Detect which cell encompasses the target text, then output its (x, y) center coordinate. 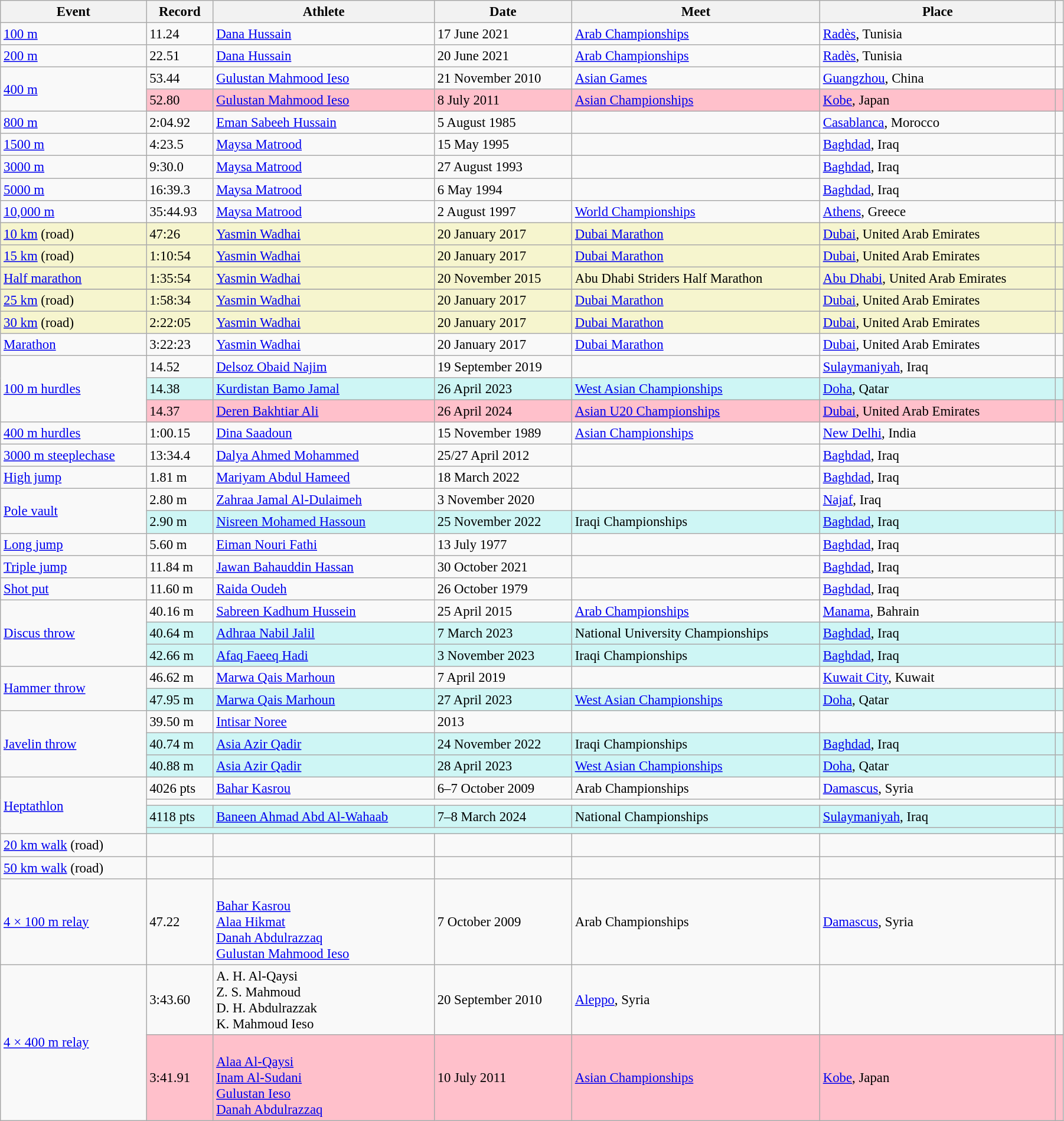
47.22 (179, 921)
15 km (road) (73, 256)
Date (503, 12)
Asian Games (696, 79)
14.52 (179, 367)
Eiman Nouri Fathi (324, 544)
Deren Bakhtiar Ali (324, 411)
2:04.92 (179, 123)
Javelin throw (73, 744)
200 m (73, 56)
5000 m (73, 189)
Dalya Ahmed Mohammed (324, 456)
7 October 2009 (503, 921)
4:23.5 (179, 145)
8 July 2011 (503, 100)
Guangzhou, China (938, 79)
14.38 (179, 389)
Long jump (73, 544)
26 April 2023 (503, 389)
1:35:54 (179, 278)
Sabreen Kadhum Hussein (324, 611)
National University Championships (696, 633)
Najaf, Iraq (938, 500)
Raida Oudeh (324, 589)
Place (938, 12)
7 April 2019 (503, 678)
1500 m (73, 145)
22.51 (179, 56)
Eman Sabeeh Hussain (324, 123)
Hammer throw (73, 688)
1.81 m (179, 478)
Delsoz Obaid Najim (324, 367)
4118 pts (179, 817)
15 November 1989 (503, 433)
47:26 (179, 234)
11.60 m (179, 589)
Afaq Faeeq Hadi (324, 655)
16:39.3 (179, 189)
6 May 1994 (503, 189)
Dina Saadoun (324, 433)
13 July 1977 (503, 544)
Kurdistan Bamo Jamal (324, 389)
3:43.60 (179, 1000)
1:00.15 (179, 433)
11.84 m (179, 567)
National Championships (696, 817)
7 March 2023 (503, 633)
Baneen Ahmad Abd Al-Wahaab (324, 817)
Nisreen Mohamed Hassoun (324, 522)
Aleppo, Syria (696, 1000)
25 km (road) (73, 300)
17 June 2021 (503, 34)
100 m (73, 34)
Alaa Al-QaysiInam Al-SudaniGulustan IesoDanah Abdulrazzaq (324, 1077)
A. H. Al-QaysiZ. S. MahmoudD. H. Abdulrazzak K. Mahmoud Ieso (324, 1000)
2:22:05 (179, 322)
18 March 2022 (503, 478)
39.50 m (179, 722)
Adhraa Nabil Jalil (324, 633)
40.64 m (179, 633)
1:10:54 (179, 256)
40.74 m (179, 744)
28 April 2023 (503, 766)
13:34.4 (179, 456)
Triple jump (73, 567)
Bahar KasrouAlaa HikmatDanah AbdulrazzaqGulustan Mahmood Ieso (324, 921)
19 September 2019 (503, 367)
Meet (696, 12)
100 m hurdles (73, 388)
10 km (road) (73, 234)
Athlete (324, 12)
Heptathlon (73, 806)
3000 m steeplechase (73, 456)
Kuwait City, Kuwait (938, 678)
10,000 m (73, 211)
25 November 2022 (503, 522)
Asian U20 Championships (696, 411)
5 August 1985 (503, 123)
Zahraa Jamal Al-Dulaimeh (324, 500)
400 m (73, 90)
3000 m (73, 167)
27 April 2023 (503, 700)
Pole vault (73, 511)
4 × 400 m relay (73, 1042)
Discus throw (73, 633)
42.66 m (179, 655)
2.90 m (179, 522)
800 m (73, 123)
30 km (road) (73, 322)
2 August 1997 (503, 211)
Manama, Bahrain (938, 611)
Athens, Greece (938, 211)
9:30.0 (179, 167)
27 August 1993 (503, 167)
24 November 2022 (503, 744)
3 November 2020 (503, 500)
4026 pts (179, 789)
3 November 2023 (503, 655)
15 May 1995 (503, 145)
25 April 2015 (503, 611)
21 November 2010 (503, 79)
26 April 2024 (503, 411)
Event (73, 12)
46.62 m (179, 678)
50 km walk (road) (73, 868)
40.16 m (179, 611)
6–7 October 2009 (503, 789)
2013 (503, 722)
Shot put (73, 589)
7–8 March 2024 (503, 817)
11.24 (179, 34)
10 July 2011 (503, 1077)
3:41.91 (179, 1077)
30 October 2021 (503, 567)
20 June 2021 (503, 56)
53.44 (179, 79)
40.88 m (179, 766)
1:58:34 (179, 300)
4 × 100 m relay (73, 921)
Mariyam Abdul Hameed (324, 478)
New Delhi, India (938, 433)
20 November 2015 (503, 278)
47.95 m (179, 700)
14.37 (179, 411)
26 October 1979 (503, 589)
3:22:23 (179, 345)
Jawan Bahauddin Hassan (324, 567)
20 September 2010 (503, 1000)
Abu Dhabi Striders Half Marathon (696, 278)
52.80 (179, 100)
Bahar Kasrou (324, 789)
5.60 m (179, 544)
20 km walk (road) (73, 845)
400 m hurdles (73, 433)
Record (179, 12)
25/27 April 2012 (503, 456)
Half marathon (73, 278)
Abu Dhabi, United Arab Emirates (938, 278)
Intisar Noree (324, 722)
35:44.93 (179, 211)
Casablanca, Morocco (938, 123)
2.80 m (179, 500)
Marathon (73, 345)
World Championships (696, 211)
High jump (73, 478)
